For the text-containing cell, return its midpoint in (X, Y) coordinate format. 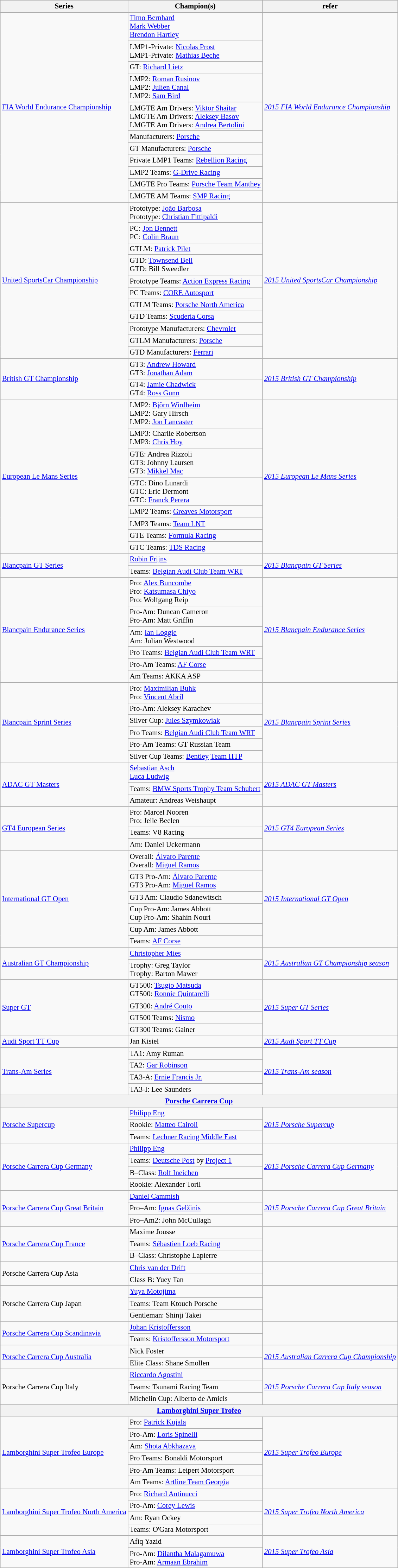
Super GT (64, 1007)
Cup Pro-Am: James AbbottCup Pro-Am: Shahin Nouri (195, 913)
2015 Porsche Carrera Cup Germany (330, 1166)
2015 Blancpain Endurance Series (330, 630)
Afiq Yazid (195, 1542)
GTE: Andrea RizzoliGT3: Johnny LaursenGT3: Mikkel Mac (195, 463)
Johan Kristoffersson (195, 1327)
Champion(s) (195, 6)
Porsche Carrera Cup Australia (64, 1357)
International GT Open (64, 899)
Pro-Am: Corey Lewis (195, 1506)
Overall: Álvaro ParenteOverall: Miguel Ramos (195, 861)
2015 Blancpain GT Series (330, 566)
GT300 Teams: Gainer (195, 1030)
LMGTE AM Teams: SMP Racing (195, 196)
GTD: Townsend BellGTD: Bill Sweedler (195, 265)
Trophy: Greg TaylorTrophy: Barton Mawer (195, 969)
GTC Teams: TDS Racing (195, 548)
2015 Super GT Series (330, 1007)
2015 Audi Sport TT Cup (330, 1041)
Am: Ian LoggieAm: Julian Westwood (195, 637)
LMP1-Private: Nicolas ProstLMP1-Private: Mathias Beche (195, 51)
LMP2: Roman RusinovLMP2: Julien CanalLMP2: Sam Bird (195, 88)
Teams: Tsunami Racing Team (195, 1387)
Lamborghini Super Trofeo Europe (64, 1453)
2015 Super Trofeo North America (330, 1512)
Porsche Carrera Cup Great Britain (64, 1208)
LMP3: Charlie RobertsonLMP3: Chris Hoy (195, 438)
Teams: O'Gara Motorsport (195, 1530)
2015 Australian GT Championship season (330, 963)
Teams: BMW Sports Trophy Team Schubert (195, 789)
Pro–Am2: John McCullagh (195, 1220)
GT Manufacturers: Porsche (195, 149)
TA3-A: Ernie Francis Jr. (195, 1077)
Pro: Richard Antinucci (195, 1494)
GT4 European Series (64, 829)
Lamborghini Super Trofeo Asia (64, 1552)
Pro: Marcel NoorenPro: Jelle Beelen (195, 817)
Am Teams: Artline Team Georgia (195, 1482)
Yuya Motojima (195, 1292)
2015 Australian Carrera Cup Championship (330, 1357)
2015 United SportsCar Championship (330, 280)
Nick Foster (195, 1351)
European Le Mans Series (64, 476)
2015 Porsche Carrera Cup Italy season (330, 1387)
Pro: Patrick Kujala (195, 1423)
GT3 Am: Claudio Sdanewitsch (195, 897)
Daniel Cammish (195, 1196)
Riccardo Agostini (195, 1375)
Pro-Am Teams: AF Corse (195, 665)
Rookie: Alexander Toril (195, 1185)
Pro Teams: Bonaldi Motorsport (195, 1458)
Pro-Am: Aleksey Karachev (195, 709)
Porsche Carrera Cup Asia (64, 1274)
LMP2: Björn WirdheimLMP2: Gary HirschLMP2: Jon Lancaster (195, 414)
Silver Cup: Jules Szymkowiak (195, 721)
Porsche Carrera Cup France (64, 1244)
LMGTE Am Drivers: Viktor ShaitarLMGTE Am Drivers: Aleksey BasovLMGTE Am Drivers: Andrea Bertolini (195, 116)
Prototype Teams: Action Express Racing (195, 281)
British GT Championship (64, 379)
B–Class: Christophe Lapierre (195, 1256)
2015 ADAC GT Masters (330, 784)
PC Teams: CORE Autosport (195, 293)
LMGTE Pro Teams: Porsche Team Manthey (195, 184)
Robin Frijns (195, 560)
Rookie: Matteo Cairoli (195, 1125)
Porsche Carrera Cup Italy (64, 1387)
GT500: Tsugio MatsudaGT500: Ronnie Quintarelli (195, 990)
GTD Teams: Scuderia Corsa (195, 317)
GT3: Andrew HowardGT3: Jonathan Adam (195, 369)
2015 GT4 European Series (330, 829)
GTC: Dino LunardiGTC: Eric DermontGTC: Franck Perera (195, 491)
GTLM Manufacturers: Porsche (195, 340)
Timo Bernhard Mark Webber Brendon Hartley (195, 26)
Silver Cup Teams: Bentley Team HTP (195, 756)
Lamborghini Super Trofeo (199, 1411)
Jan Kisiel (195, 1041)
TA2: Gar Robinson (195, 1065)
Audi Sport TT Cup (64, 1041)
2015 FIA World Endurance Championship (330, 107)
B–Class: Rolf Ineichen (195, 1173)
TA3-I: Lee Saunders (195, 1089)
FIA World Endurance Championship (64, 107)
LMP2 Teams: Greaves Motorsport (195, 512)
Series (64, 6)
TA1: Amy Ruman (195, 1053)
Teams: Team Ktouch Porsche (195, 1304)
PC: Jon BennettPC: Colin Braun (195, 233)
2015 Super Trofeo Asia (330, 1552)
2015 Super Trofeo Europe (330, 1453)
Amateur: Andreas Weishaupt (195, 801)
Porsche Carrera Cup Japan (64, 1304)
refer (330, 6)
GTE Teams: Formula Racing (195, 536)
Pro-Am Teams: Leipert Motorsport (195, 1470)
GTLM Teams: Porsche North America (195, 305)
Lamborghini Super Trofeo North America (64, 1512)
Manufacturers: Porsche (195, 137)
GT3 Pro-Am: Álvaro ParenteGT3 Pro-Am: Miguel Ramos (195, 881)
2015 European Le Mans Series (330, 476)
Porsche Carrera Cup Scandinavia (64, 1333)
ADAC GT Masters (64, 784)
Pro: Maximilian BuhkPro: Vincent Abril (195, 693)
Porsche Supercup (64, 1125)
GT300: André Couto (195, 1006)
Private LMP1 Teams: Rebellion Racing (195, 160)
2015 Blancpain Sprint Series (330, 722)
2015 International GT Open (330, 899)
United SportsCar Championship (64, 280)
Class B: Yuey Tan (195, 1280)
2015 Porsche Supercup (330, 1125)
Blancpain Sprint Series (64, 722)
Chris van der Drift (195, 1268)
Blancpain Endurance Series (64, 630)
GT4: Jamie ChadwickGT4: Ross Gunn (195, 389)
Michelin Cup: Alberto de Amicis (195, 1399)
Australian GT Championship (64, 963)
Am: Shota Abkhazava (195, 1446)
LMP3 Teams: Team LNT (195, 524)
GTD Manufacturers: Ferrari (195, 352)
Teams: Kristoffersson Motorsport (195, 1339)
Maxime Jousse (195, 1232)
Teams: Belgian Audi Club Team WRT (195, 571)
Pro: Alex BuncombePro: Katsumasa ChiyoPro: Wolfgang Reip (195, 592)
Am: Daniel Uckermann (195, 845)
Blancpain GT Series (64, 566)
Teams: Deutsche Post by Project 1 (195, 1161)
Am: Ryan Ockey (195, 1518)
Elite Class: Shane Smollen (195, 1363)
GTLM: Patrick Pilet (195, 249)
Teams: V8 Racing (195, 833)
Sebastian Asch Luca Ludwig (195, 772)
Teams: Lechner Racing Middle East (195, 1137)
Cup Am: James Abbott (195, 930)
2015 Trans-Am season (330, 1071)
Porsche Carrera Cup Germany (64, 1166)
2015 British GT Championship (330, 379)
Teams: AF Corse (195, 942)
GT: Richard Lietz (195, 67)
LMP2 Teams: G-Drive Racing (195, 172)
Pro-Am: Loris Spinelli (195, 1434)
Pro–Am: Ignas Gelžinis (195, 1208)
Porsche Carrera Cup (199, 1101)
Christopher Mies (195, 953)
Pro-Am: Dilantha MalagamuwaPro-Am: Armaan Ebrahim (195, 1558)
GT500 Teams: Nismo (195, 1018)
Prototype: João BarbosaPrototype: Christian Fittipaldi (195, 212)
Prototype Manufacturers: Chevrolet (195, 329)
Trans-Am Series (64, 1071)
Am Teams: AKKA ASP (195, 676)
Pro-Am: Duncan CameronPro-Am: Matt Griffin (195, 616)
Gentleman: Shinji Takei (195, 1315)
2015 Porsche Carrera Cup Great Britain (330, 1208)
Pro-Am Teams: GT Russian Team (195, 745)
Teams: Sébastien Loeb Racing (195, 1244)
